Identify which cell holds the provided text, then report its (x, y) central coordinate. 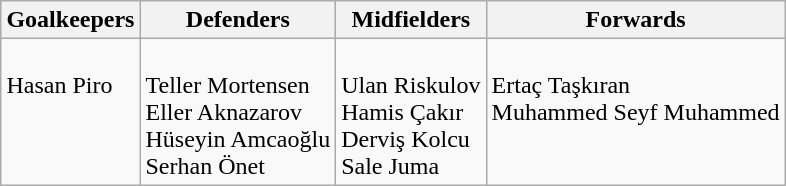
Goalkeepers (70, 20)
Midfielders (411, 20)
Forwards (636, 20)
Defenders (238, 20)
Ertaç Taşkıran Muhammed Seyf Muhammed (636, 112)
Teller Mortensen Eller Aknazarov Hüseyin Amcaoğlu Serhan Önet (238, 112)
Ulan Riskulov Hamis Çakır Derviş Kolcu Sale Juma (411, 112)
Hasan Piro (70, 112)
